Search for the cell housing the specified text and yield its (x, y) center coordinate. 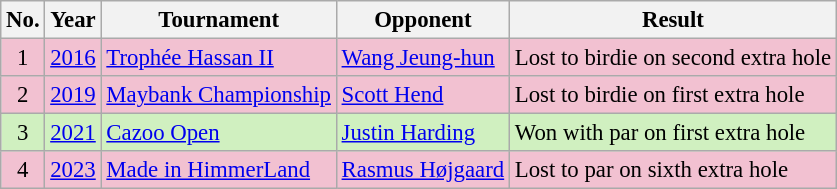
Lost to birdie on first extra hole (672, 95)
4 (23, 170)
Lost to par on sixth extra hole (672, 170)
Lost to birdie on second extra hole (672, 58)
Wang Jeung-hun (422, 58)
Made in HimmerLand (218, 170)
Tournament (218, 20)
2016 (73, 58)
Trophée Hassan II (218, 58)
Result (672, 20)
Opponent (422, 20)
Maybank Championship (218, 95)
Justin Harding (422, 133)
No. (23, 20)
Year (73, 20)
3 (23, 133)
2023 (73, 170)
Won with par on first extra hole (672, 133)
Scott Hend (422, 95)
2021 (73, 133)
2 (23, 95)
Cazoo Open (218, 133)
2019 (73, 95)
Rasmus Højgaard (422, 170)
1 (23, 58)
